Return the [X, Y] coordinate for the center point of the cell that contains the specified text.  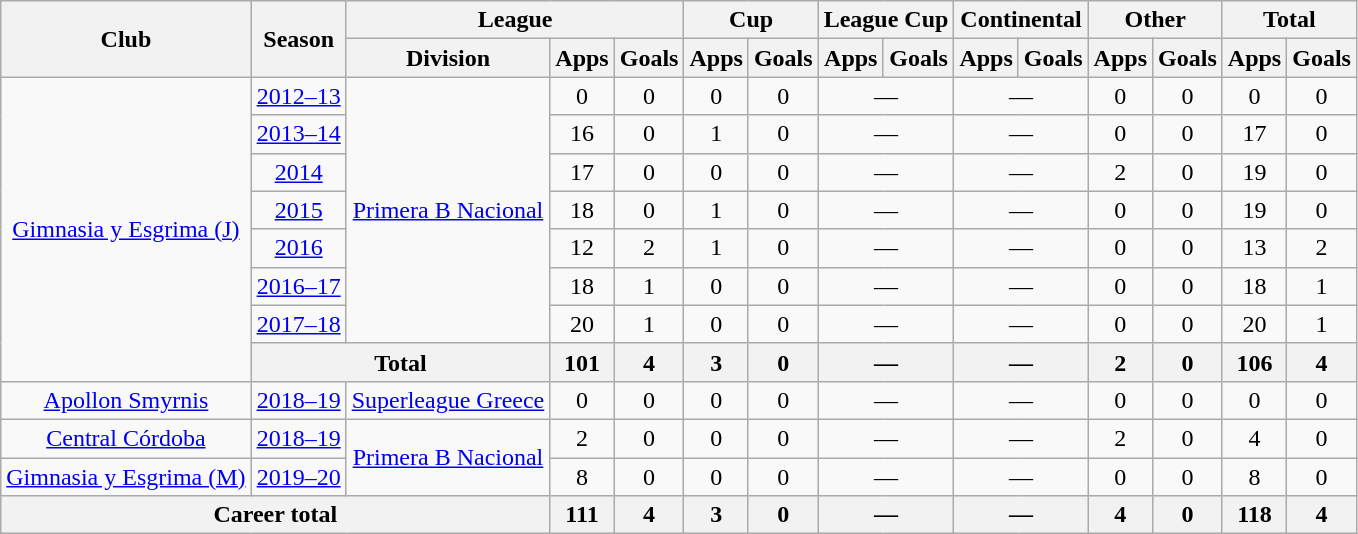
Gimnasia y Esgrima (J) [126, 229]
Apollon Smyrnis [126, 400]
101 [582, 362]
2014 [298, 172]
Career total [276, 515]
106 [1254, 362]
Cup [751, 20]
Other [1155, 20]
12 [582, 248]
Continental [1021, 20]
2015 [298, 210]
2017–18 [298, 324]
Superleague Greece [448, 400]
Division [448, 58]
118 [1254, 515]
League Cup [886, 20]
League [515, 20]
2019–20 [298, 477]
Season [298, 39]
2013–14 [298, 134]
2012–13 [298, 96]
2016–17 [298, 286]
Central Córdoba [126, 438]
2016 [298, 248]
Gimnasia y Esgrima (M) [126, 477]
Club [126, 39]
16 [582, 134]
111 [582, 515]
13 [1254, 248]
